For the text-containing cell, return its midpoint in (X, Y) coordinate format. 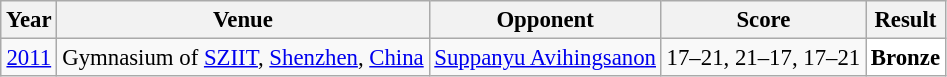
17–21, 21–17, 17–21 (763, 58)
Score (763, 20)
Gymnasium of SZIIT, Shenzhen, China (243, 58)
Result (906, 20)
2011 (29, 58)
Opponent (545, 20)
Suppanyu Avihingsanon (545, 58)
Bronze (906, 58)
Year (29, 20)
Venue (243, 20)
